Output the [x, y] coordinate of the center of the cell containing the given text.  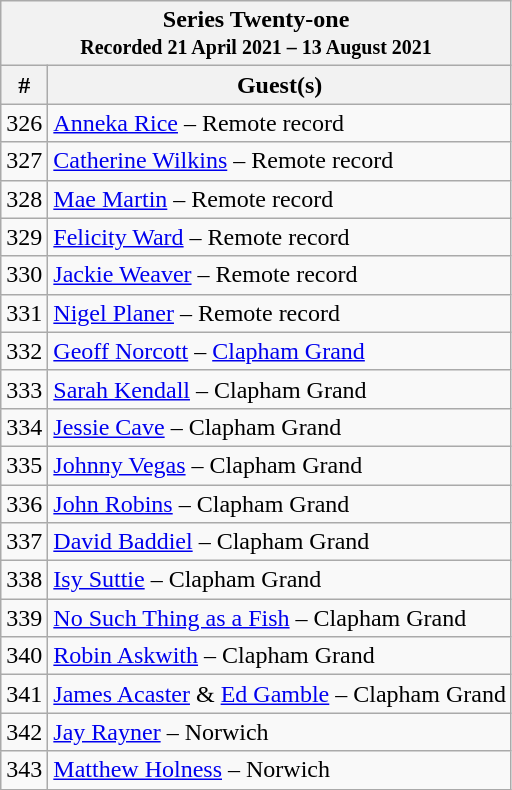
327 [24, 161]
340 [24, 656]
333 [24, 389]
Anneka Rice – Remote record [280, 123]
Sarah Kendall – Clapham Grand [280, 389]
James Acaster & Ed Gamble – Clapham Grand [280, 694]
# [24, 85]
332 [24, 351]
335 [24, 465]
David Baddiel – Clapham Grand [280, 542]
329 [24, 237]
Jessie Cave – Clapham Grand [280, 427]
334 [24, 427]
Nigel Planer – Remote record [280, 313]
343 [24, 770]
Matthew Holness – Norwich [280, 770]
Guest(s) [280, 85]
328 [24, 199]
330 [24, 275]
337 [24, 542]
Jay Rayner – Norwich [280, 732]
336 [24, 503]
Robin Askwith – Clapham Grand [280, 656]
339 [24, 618]
Jackie Weaver – Remote record [280, 275]
342 [24, 732]
Felicity Ward – Remote record [280, 237]
341 [24, 694]
Geoff Norcott – Clapham Grand [280, 351]
Mae Martin – Remote record [280, 199]
331 [24, 313]
Series Twenty-oneRecorded 21 April 2021 – 13 August 2021 [256, 34]
John Robins – Clapham Grand [280, 503]
Catherine Wilkins – Remote record [280, 161]
Isy Suttie – Clapham Grand [280, 580]
No Such Thing as a Fish – Clapham Grand [280, 618]
338 [24, 580]
Johnny Vegas – Clapham Grand [280, 465]
326 [24, 123]
